Detect which cell encompasses the target text, then output its [X, Y] center coordinate. 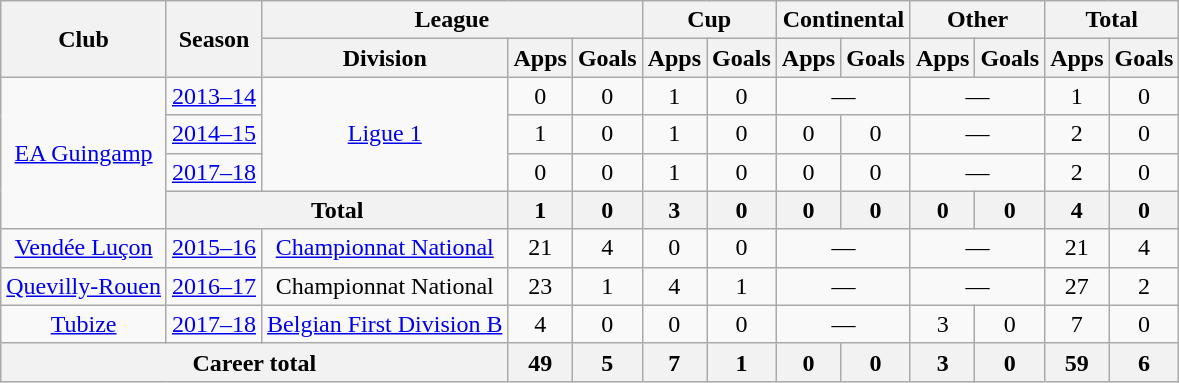
Club [84, 39]
EA Guingamp [84, 153]
5 [607, 362]
2015–16 [214, 248]
Quevilly-Rouen [84, 286]
27 [1077, 286]
Career total [254, 362]
Ligue 1 [385, 134]
6 [1144, 362]
League [452, 20]
Cup [709, 20]
2016–17 [214, 286]
Division [385, 58]
Vendée Luçon [84, 248]
Other [977, 20]
Belgian First Division B [385, 324]
Tubize [84, 324]
59 [1077, 362]
2013–14 [214, 96]
Continental [843, 20]
49 [540, 362]
2014–15 [214, 134]
23 [540, 286]
Season [214, 39]
